Detect which cell encompasses the target text, then output its (X, Y) center coordinate. 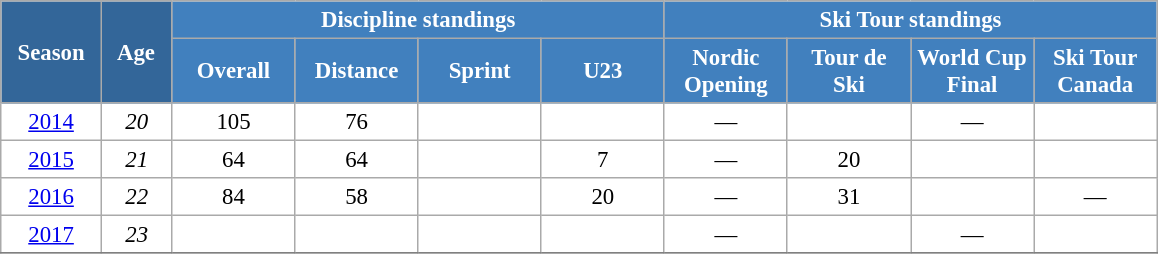
23 (136, 235)
Ski Tour standings (910, 20)
84 (234, 197)
Ski TourCanada (1096, 72)
NordicOpening (726, 72)
Discipline standings (418, 20)
76 (356, 122)
2017 (52, 235)
Distance (356, 72)
Tour deSki (848, 72)
105 (234, 122)
Season (52, 52)
58 (356, 197)
U23 (602, 72)
21 (136, 160)
Sprint (480, 72)
2015 (52, 160)
7 (602, 160)
31 (848, 197)
World CupFinal (972, 72)
22 (136, 197)
2014 (52, 122)
Age (136, 52)
2016 (52, 197)
Overall (234, 72)
